Determine the [X, Y] coordinate at the center of the cell enclosing the given text.  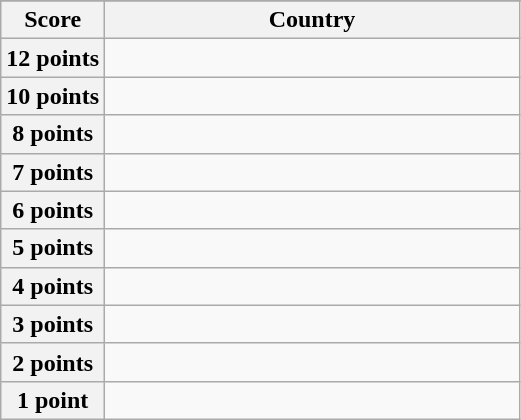
12 points [53, 58]
8 points [53, 134]
Country [312, 20]
6 points [53, 210]
1 point [53, 400]
Score [53, 20]
4 points [53, 286]
5 points [53, 248]
10 points [53, 96]
3 points [53, 324]
2 points [53, 362]
7 points [53, 172]
